Return (x, y) of the center of cell containing provided text 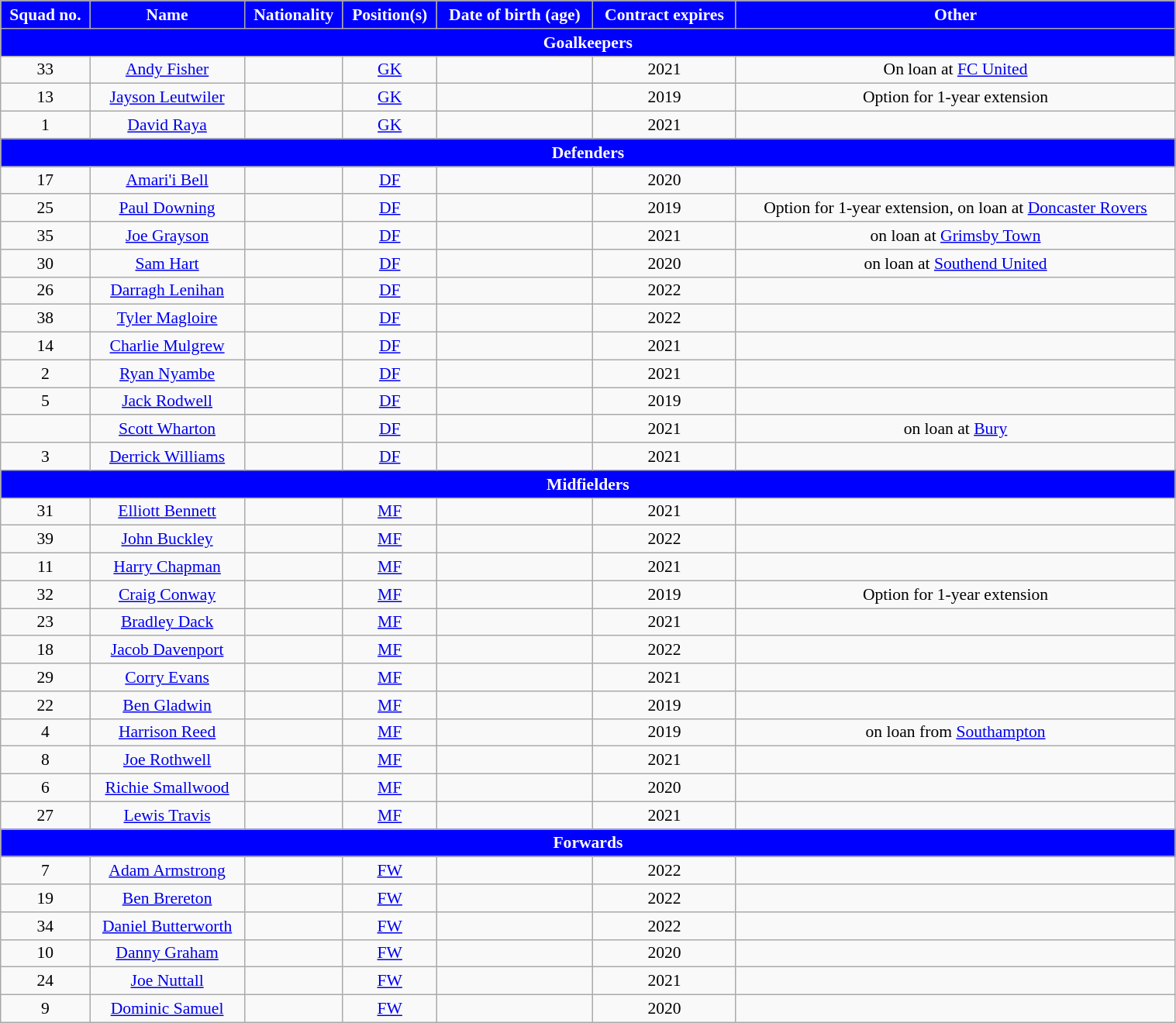
Joe Grayson (167, 236)
Harrison Reed (167, 732)
on loan at Bury (955, 429)
On loan at FC United (955, 70)
Joe Nuttall (167, 981)
Contract expires (664, 15)
35 (45, 236)
26 (45, 291)
Daniel Butterworth (167, 926)
Sam Hart (167, 263)
17 (45, 181)
Elliott Bennett (167, 511)
6 (45, 788)
14 (45, 346)
Craig Conway (167, 594)
18 (45, 650)
Defenders (588, 153)
Joe Rothwell (167, 760)
Andy Fisher (167, 70)
19 (45, 898)
23 (45, 622)
Amari'i Bell (167, 181)
Date of birth (age) (515, 15)
9 (45, 1009)
Goalkeepers (588, 43)
Midfielders (588, 484)
on loan from Southampton (955, 732)
Bradley Dack (167, 622)
Option for 1-year extension, on loan at Doncaster Rovers (955, 208)
10 (45, 953)
Danny Graham (167, 953)
1 (45, 126)
Derrick Williams (167, 456)
Tyler Magloire (167, 319)
Paul Downing (167, 208)
31 (45, 511)
Jayson Leutwiler (167, 98)
4 (45, 732)
30 (45, 263)
Darragh Lenihan (167, 291)
John Buckley (167, 539)
39 (45, 539)
33 (45, 70)
Adam Armstrong (167, 871)
Harry Chapman (167, 567)
13 (45, 98)
Scott Wharton (167, 429)
8 (45, 760)
3 (45, 456)
2 (45, 374)
24 (45, 981)
David Raya (167, 126)
Corry Evans (167, 677)
Lewis Travis (167, 815)
34 (45, 926)
on loan at Southend United (955, 263)
27 (45, 815)
Richie Smallwood (167, 788)
Dominic Samuel (167, 1009)
Ryan Nyambe (167, 374)
Ben Brereton (167, 898)
25 (45, 208)
38 (45, 319)
Name (167, 15)
22 (45, 705)
Other (955, 15)
5 (45, 401)
Ben Gladwin (167, 705)
Forwards (588, 843)
Nationality (293, 15)
32 (45, 594)
11 (45, 567)
7 (45, 871)
29 (45, 677)
on loan at Grimsby Town (955, 236)
Charlie Mulgrew (167, 346)
Squad no. (45, 15)
Position(s) (389, 15)
Jacob Davenport (167, 650)
Jack Rodwell (167, 401)
